Return [X, Y] of the center of cell containing provided text 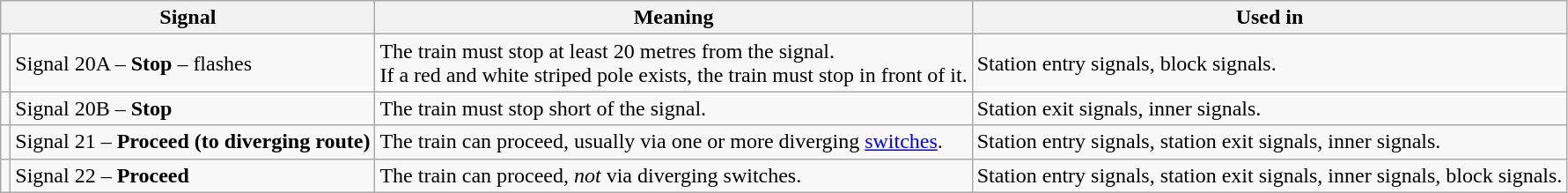
Signal 20A – Stop – flashes [193, 63]
The train can proceed, not via diverging switches. [674, 175]
Station entry signals, station exit signals, inner signals, block signals. [1270, 175]
The train can proceed, usually via one or more diverging switches. [674, 142]
Signal 21 – Proceed (to diverging route) [193, 142]
Signal 20B – Stop [193, 108]
Signal 22 – Proceed [193, 175]
Used in [1270, 18]
Station exit signals, inner signals. [1270, 108]
Station entry signals, block signals. [1270, 63]
Station entry signals, station exit signals, inner signals. [1270, 142]
The train must stop short of the signal. [674, 108]
The train must stop at least 20 metres from the signal.If a red and white striped pole exists, the train must stop in front of it. [674, 63]
Signal [188, 18]
Meaning [674, 18]
